Scan for the cell matching the given text and deliver its [X, Y] coordinate at center. 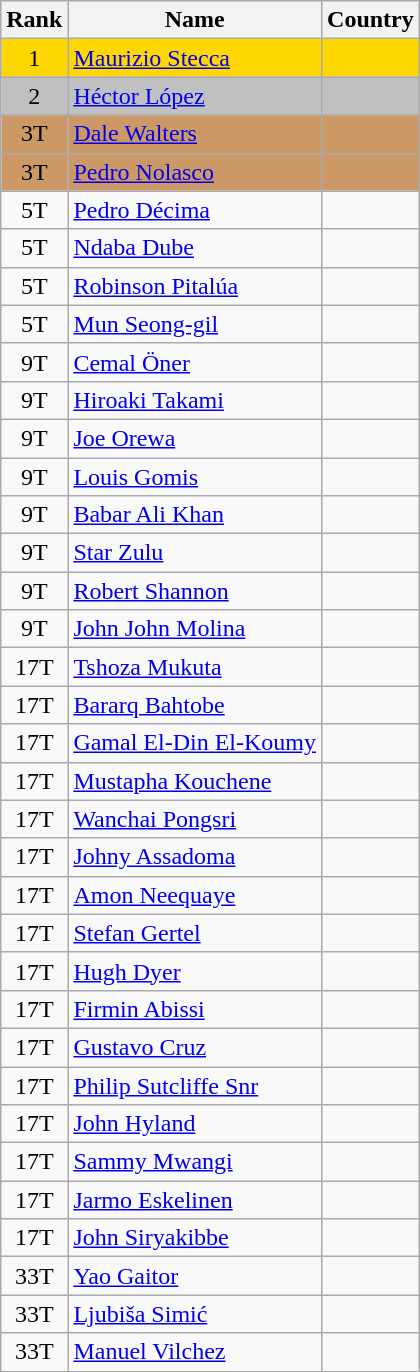
Babar Ali Khan [195, 515]
Hugh Dyer [195, 971]
Cemal Öner [195, 362]
Rank [34, 20]
Country [371, 20]
Firmin Abissi [195, 1009]
Jarmo Eskelinen [195, 1200]
Philip Sutcliffe Snr [195, 1085]
Star Zulu [195, 553]
Joe Orewa [195, 438]
Pedro Décima [195, 210]
Pedro Nolasco [195, 172]
Manuel Vilchez [195, 1352]
Robinson Pitalúa [195, 286]
Sammy Mwangi [195, 1162]
Hiroaki Takami [195, 400]
Gustavo Cruz [195, 1047]
Mun Seong-gil [195, 324]
Gamal El-Din El-Koumy [195, 743]
Stefan Gertel [195, 933]
John Siryakibbe [195, 1238]
Yao Gaitor [195, 1276]
2 [34, 96]
Name [195, 20]
Ljubiša Simić [195, 1314]
Mustapha Kouchene [195, 781]
John John Molina [195, 629]
1 [34, 58]
Bararq Bahtobe [195, 705]
Louis Gomis [195, 477]
John Hyland [195, 1124]
Amon Neequaye [195, 895]
Johny Assadoma [195, 857]
Robert Shannon [195, 591]
Tshoza Mukuta [195, 667]
Dale Walters [195, 134]
Ndaba Dube [195, 248]
Wanchai Pongsri [195, 819]
Héctor López [195, 96]
Maurizio Stecca [195, 58]
